Return the [x, y] coordinate for the center point of the cell that contains the specified text.  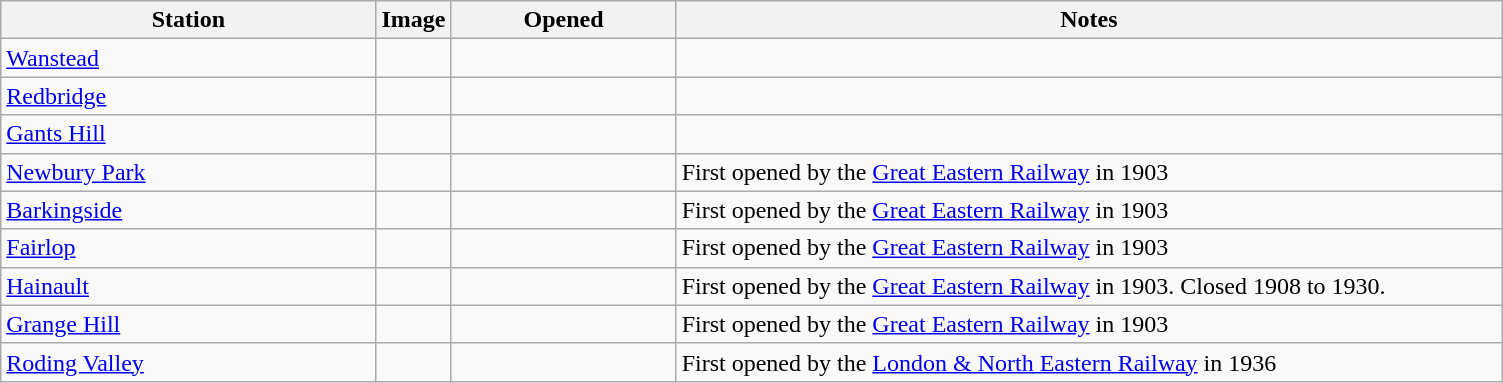
Barkingside [188, 210]
Hainault [188, 286]
Redbridge [188, 96]
Wanstead [188, 58]
Notes [1089, 20]
Gants Hill [188, 134]
Opened [564, 20]
First opened by the Great Eastern Railway in 1903. Closed 1908 to 1930. [1089, 286]
Fairlop [188, 248]
Newbury Park [188, 172]
Image [414, 20]
Grange Hill [188, 324]
Station [188, 20]
First opened by the London & North Eastern Railway in 1936 [1089, 362]
Roding Valley [188, 362]
